Search for the cell housing the specified text and yield its (x, y) center coordinate. 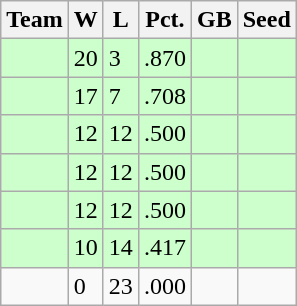
.417 (164, 248)
23 (120, 286)
17 (86, 96)
Pct. (164, 20)
W (86, 20)
Seed (266, 20)
20 (86, 58)
Team (35, 20)
GB (214, 20)
0 (86, 286)
10 (86, 248)
3 (120, 58)
14 (120, 248)
L (120, 20)
7 (120, 96)
.000 (164, 286)
.708 (164, 96)
.870 (164, 58)
